Identify which cell holds the provided text, then report its [X, Y] central coordinate. 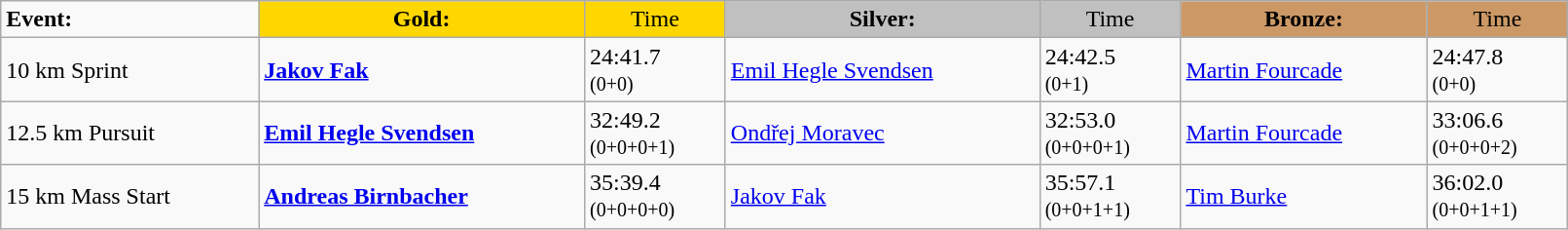
Silver: [882, 19]
35:39.4(0+0+0+0) [654, 197]
35:57.1(0+0+1+1) [1110, 197]
33:06.6(0+0+0+2) [1497, 133]
Andreas Birnbacher [422, 197]
12.5 km Pursuit [130, 133]
Ondřej Moravec [882, 133]
24:42.5(0+1) [1110, 70]
Event: [130, 19]
Tim Burke [1304, 197]
32:49.2 (0+0+0+1) [654, 133]
24:41.7(0+0) [654, 70]
10 km Sprint [130, 70]
24:47.8(0+0) [1497, 70]
32:53.0(0+0+0+1) [1110, 133]
Gold: [422, 19]
15 km Mass Start [130, 197]
Bronze: [1304, 19]
36:02.0(0+0+1+1) [1497, 197]
